Locate the cell with the specified text and output its [X, Y] center coordinate. 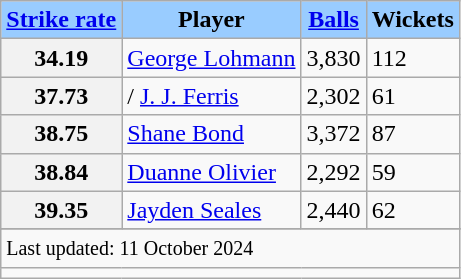
Strike rate [62, 20]
Shane Bond [212, 134]
112 [412, 58]
Duanne Olivier [212, 172]
3,830 [334, 58]
2,302 [334, 96]
2,440 [334, 210]
Last updated: 11 October 2024 [230, 248]
61 [412, 96]
/ J. J. Ferris [212, 96]
62 [412, 210]
59 [412, 172]
2,292 [334, 172]
38.84 [62, 172]
Balls [334, 20]
87 [412, 134]
37.73 [62, 96]
Jayden Seales [212, 210]
Player [212, 20]
38.75 [62, 134]
Wickets [412, 20]
George Lohmann [212, 58]
39.35 [62, 210]
34.19 [62, 58]
3,372 [334, 134]
